Detect which cell encompasses the target text, then output its [X, Y] center coordinate. 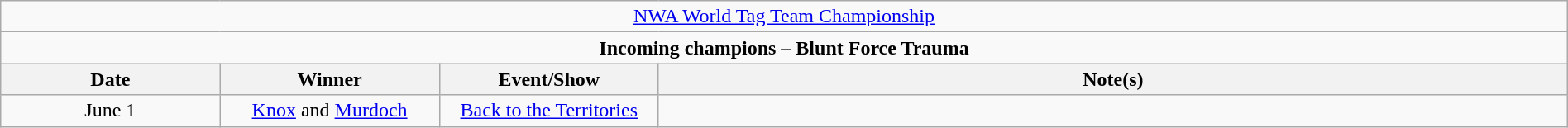
June 1 [111, 111]
Date [111, 79]
Note(s) [1113, 79]
Incoming champions – Blunt Force Trauma [784, 48]
NWA World Tag Team Championship [784, 17]
Event/Show [549, 79]
Knox and Murdoch [329, 111]
Winner [329, 79]
Back to the Territories [549, 111]
